Return the [x, y] coordinate for the center point of the cell that contains the specified text.  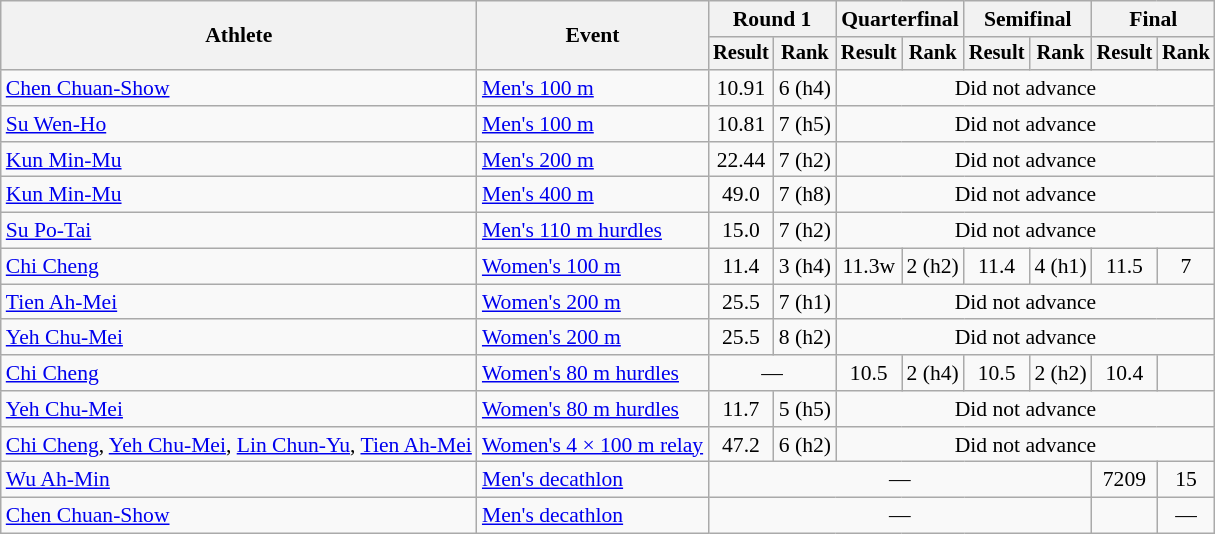
4 (h1) [1060, 267]
7209 [1125, 480]
Men's 110 m hurdles [592, 231]
Women's 4 × 100 m relay [592, 445]
10.91 [741, 88]
Event [592, 36]
8 (h2) [805, 338]
Round 1 [772, 19]
11.5 [1125, 267]
6 (h2) [805, 445]
7 [1186, 267]
Tien Ah-Mei [239, 302]
7 (h1) [805, 302]
11.3w [869, 267]
47.2 [741, 445]
Final [1154, 19]
49.0 [741, 195]
2 (h4) [933, 373]
15 [1186, 480]
10.81 [741, 124]
7 (h8) [805, 195]
Quarterfinal [900, 19]
11.7 [741, 409]
22.44 [741, 160]
Su Wen-Ho [239, 124]
7 (h5) [805, 124]
Women's 100 m [592, 267]
Chi Cheng, Yeh Chu-Mei, Lin Chun-Yu, Tien Ah-Mei [239, 445]
Semifinal [1028, 19]
Men's 400 m [592, 195]
6 (h4) [805, 88]
Athlete [239, 36]
15.0 [741, 231]
3 (h4) [805, 267]
Men's 200 m [592, 160]
Wu Ah-Min [239, 480]
5 (h5) [805, 409]
10.4 [1125, 373]
Su Po-Tai [239, 231]
